Search for the cell housing the specified text and yield its (X, Y) center coordinate. 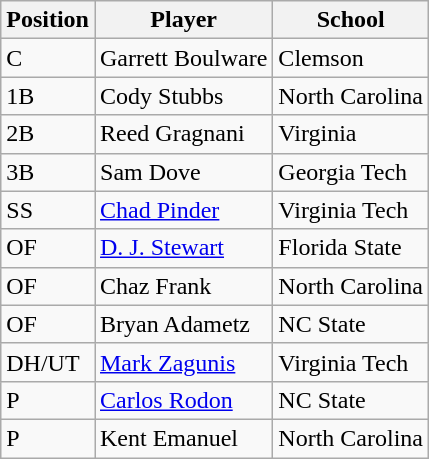
Mark Zagunis (183, 362)
Chaz Frank (183, 286)
Florida State (351, 248)
Clemson (351, 58)
Bryan Adametz (183, 324)
Player (183, 20)
School (351, 20)
Garrett Boulware (183, 58)
Cody Stubbs (183, 96)
Sam Dove (183, 172)
3B (48, 172)
Position (48, 20)
Carlos Rodon (183, 400)
D. J. Stewart (183, 248)
SS (48, 210)
Reed Gragnani (183, 134)
Kent Emanuel (183, 438)
DH/UT (48, 362)
Chad Pinder (183, 210)
Virginia (351, 134)
C (48, 58)
2B (48, 134)
Georgia Tech (351, 172)
1B (48, 96)
